Pinpoint the cell where the given text exists, returning its (X, Y) midpoint coordinate. 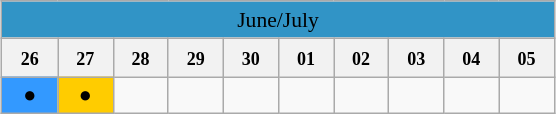
28 (140, 58)
27 (86, 58)
June/July (278, 20)
30 (250, 58)
01 (306, 58)
05 (526, 58)
04 (472, 58)
03 (416, 58)
02 (362, 58)
26 (30, 58)
29 (196, 58)
